Find where the given text appears and provide that cell's center as [x, y] coordinate. 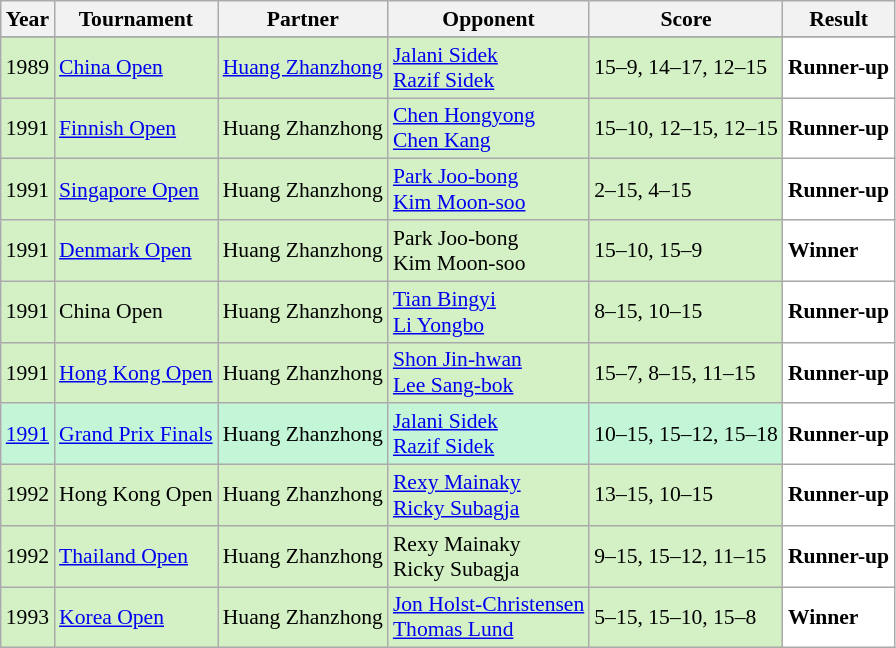
1989 [28, 68]
Finnish Open [136, 128]
Partner [303, 19]
Year [28, 19]
Opponent [488, 19]
Tian Bingyi Li Yongbo [488, 312]
15–9, 14–17, 12–15 [686, 68]
Thailand Open [136, 556]
Jon Holst-Christensen Thomas Lund [488, 618]
13–15, 10–15 [686, 496]
Chen Hongyong Chen Kang [488, 128]
5–15, 15–10, 15–8 [686, 618]
1993 [28, 618]
Result [838, 19]
15–10, 12–15, 12–15 [686, 128]
8–15, 10–15 [686, 312]
15–7, 8–15, 11–15 [686, 372]
Score [686, 19]
Singapore Open [136, 190]
10–15, 15–12, 15–18 [686, 434]
Grand Prix Finals [136, 434]
Korea Open [136, 618]
Denmark Open [136, 250]
2–15, 4–15 [686, 190]
Tournament [136, 19]
9–15, 15–12, 11–15 [686, 556]
15–10, 15–9 [686, 250]
Shon Jin-hwan Lee Sang-bok [488, 372]
